Locate the cell with the specified text and output its [x, y] center coordinate. 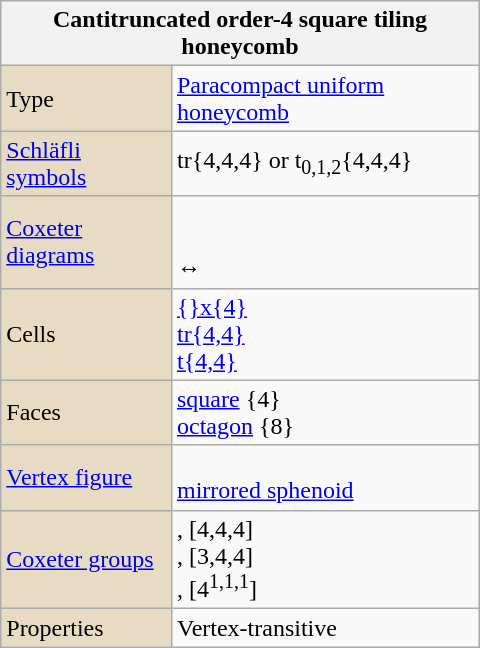
Properties [86, 628]
Faces [86, 412]
{}x{4} tr{4,4} t{4,4} [325, 334]
Type [86, 98]
mirrored sphenoid [325, 478]
Vertex figure [86, 478]
↔ [325, 242]
, [4,4,4], [3,4,4], [41,1,1] [325, 560]
tr{4,4,4} or t0,1,2{4,4,4} [325, 164]
Coxeter groups [86, 560]
Cells [86, 334]
Coxeter diagrams [86, 242]
Paracompact uniform honeycomb [325, 98]
Schläfli symbols [86, 164]
Cantitruncated order-4 square tiling honeycomb [240, 34]
square {4}octagon {8} [325, 412]
Vertex-transitive [325, 628]
